Locate the cell with the specified text and output its [X, Y] center coordinate. 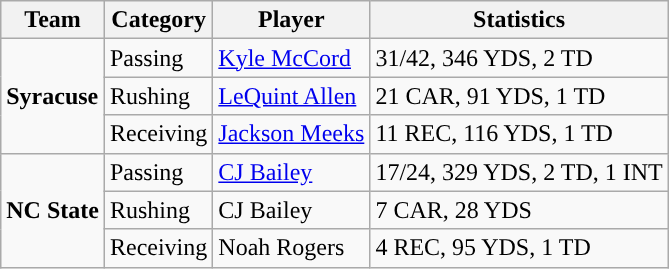
7 CAR, 28 YDS [519, 210]
Jackson Meeks [292, 134]
Kyle McCord [292, 58]
Category [158, 20]
31/42, 346 YDS, 2 TD [519, 58]
21 CAR, 91 YDS, 1 TD [519, 96]
17/24, 329 YDS, 2 TD, 1 INT [519, 172]
Noah Rogers [292, 248]
4 REC, 95 YDS, 1 TD [519, 248]
NC State [53, 210]
LeQuint Allen [292, 96]
11 REC, 116 YDS, 1 TD [519, 134]
Player [292, 20]
Syracuse [53, 96]
Statistics [519, 20]
Team [53, 20]
